Locate the cell with the specified text and output its (x, y) center coordinate. 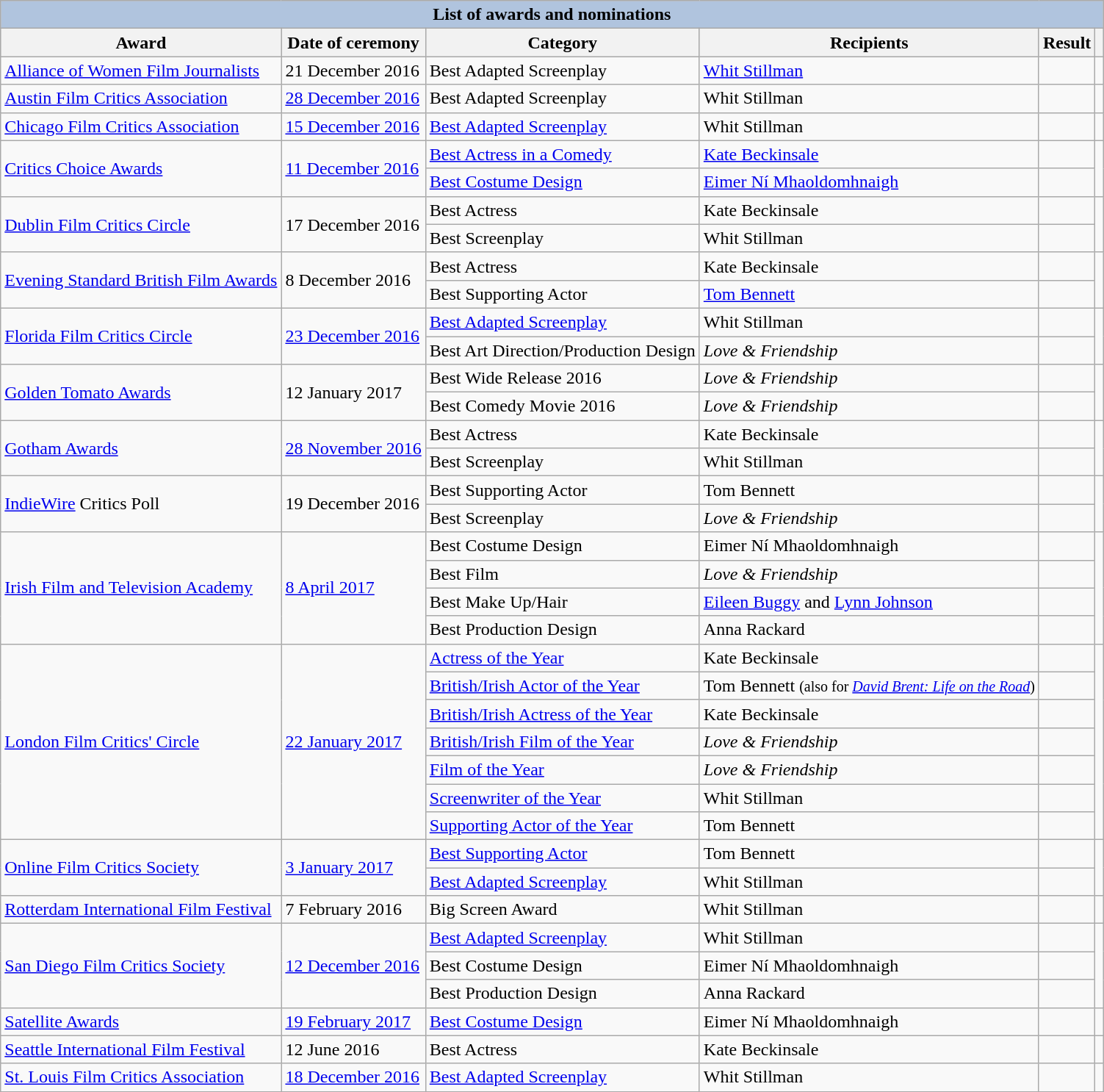
Best Film (563, 574)
Screenwriter of the Year (563, 797)
Alliance of Women Film Journalists (141, 71)
Online Film Critics Society (141, 868)
18 December 2016 (353, 1077)
Seattle International Film Festival (141, 1049)
Award (141, 43)
Chicago Film Critics Association (141, 126)
Irish Film and Television Academy (141, 588)
Date of ceremony (353, 43)
List of awards and nominations (552, 15)
Best Art Direction/Production Design (563, 351)
British/Irish Film of the Year (563, 741)
British/Irish Actor of the Year (563, 686)
12 June 2016 (353, 1049)
Tom Bennett (also for David Brent: Life on the Road) (869, 686)
British/Irish Actress of the Year (563, 714)
7 February 2016 (353, 910)
15 December 2016 (353, 126)
Best Actress in a Comedy (563, 154)
12 December 2016 (353, 966)
8 December 2016 (353, 280)
Recipients (869, 43)
3 January 2017 (353, 868)
8 April 2017 (353, 588)
Best Comedy Movie 2016 (563, 406)
11 December 2016 (353, 168)
Best Make Up/Hair (563, 602)
Best Wide Release 2016 (563, 378)
San Diego Film Critics Society (141, 966)
22 January 2017 (353, 741)
21 December 2016 (353, 71)
28 December 2016 (353, 98)
Category (563, 43)
IndieWire Critics Poll (141, 504)
Satellite Awards (141, 1021)
19 December 2016 (353, 504)
Actress of the Year (563, 658)
Eileen Buggy and Lynn Johnson (869, 602)
London Film Critics' Circle (141, 741)
Result (1067, 43)
Supporting Actor of the Year (563, 826)
Rotterdam International Film Festival (141, 910)
Critics Choice Awards (141, 168)
28 November 2016 (353, 448)
Evening Standard British Film Awards (141, 280)
Golden Tomato Awards (141, 392)
12 January 2017 (353, 392)
Gotham Awards (141, 448)
17 December 2016 (353, 224)
Film of the Year (563, 769)
Austin Film Critics Association (141, 98)
Big Screen Award (563, 910)
19 February 2017 (353, 1021)
Florida Film Critics Circle (141, 336)
Dublin Film Critics Circle (141, 224)
St. Louis Film Critics Association (141, 1077)
23 December 2016 (353, 336)
